From the cell containing the given text, extract its center point as (x, y) coordinate. 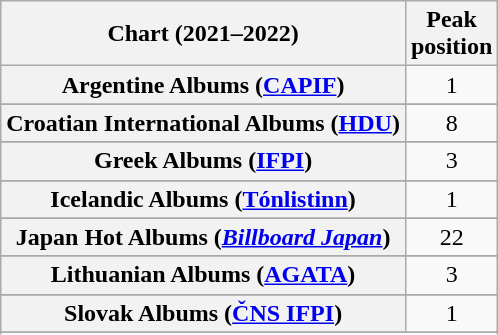
Slovak Albums (ČNS IFPI) (204, 313)
8 (451, 123)
Greek Albums (IFPI) (204, 161)
Chart (2021–2022) (204, 34)
22 (451, 237)
Argentine Albums (CAPIF) (204, 85)
Japan Hot Albums (Billboard Japan) (204, 237)
Peakposition (451, 34)
Croatian International Albums (HDU) (204, 123)
Icelandic Albums (Tónlistinn) (204, 199)
Lithuanian Albums (AGATA) (204, 275)
